Return [X, Y] of the center of cell containing provided text 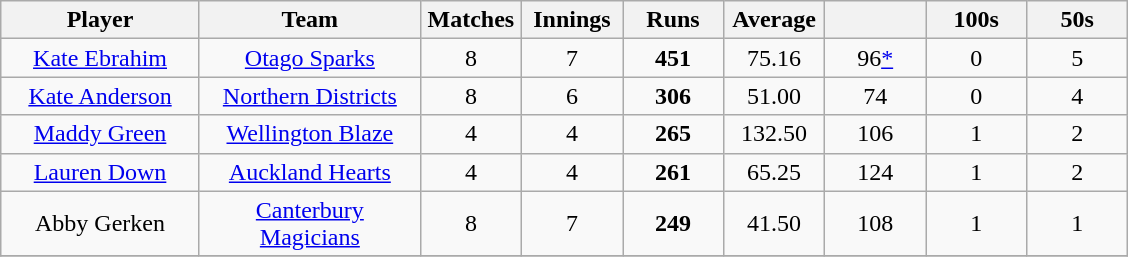
124 [876, 172]
106 [876, 134]
Runs [672, 20]
261 [672, 172]
Maddy Green [100, 134]
Abby Gerken [100, 224]
Otago Sparks [310, 58]
Auckland Hearts [310, 172]
Innings [572, 20]
Canterbury Magicians [310, 224]
96* [876, 58]
Kate Ebrahim [100, 58]
Average [774, 20]
451 [672, 58]
132.50 [774, 134]
249 [672, 224]
Lauren Down [100, 172]
Northern Districts [310, 96]
51.00 [774, 96]
Matches [470, 20]
Player [100, 20]
74 [876, 96]
41.50 [774, 224]
265 [672, 134]
50s [1078, 20]
Wellington Blaze [310, 134]
Team [310, 20]
108 [876, 224]
306 [672, 96]
Kate Anderson [100, 96]
65.25 [774, 172]
6 [572, 96]
75.16 [774, 58]
5 [1078, 58]
100s [976, 20]
